Capture the cell that displays the provided text and extract its (X, Y) central coordinate. 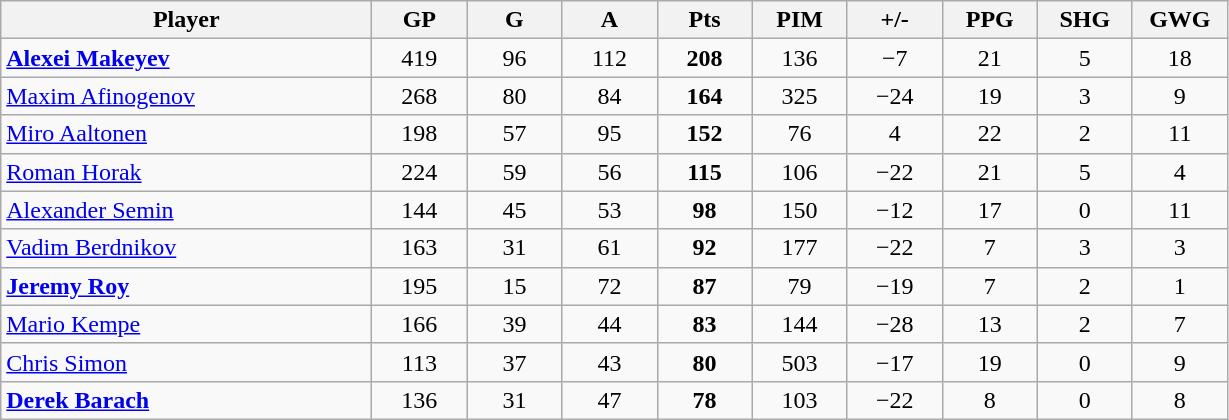
PPG (990, 20)
Maxim Afinogenov (186, 96)
166 (420, 324)
−12 (894, 210)
Jeremy Roy (186, 286)
43 (610, 362)
96 (514, 58)
150 (800, 210)
−24 (894, 96)
Roman Horak (186, 172)
163 (420, 248)
76 (800, 134)
47 (610, 400)
83 (704, 324)
22 (990, 134)
53 (610, 210)
164 (704, 96)
−28 (894, 324)
98 (704, 210)
78 (704, 400)
56 (610, 172)
37 (514, 362)
112 (610, 58)
268 (420, 96)
325 (800, 96)
113 (420, 362)
1 (1180, 286)
+/- (894, 20)
Mario Kempe (186, 324)
106 (800, 172)
39 (514, 324)
195 (420, 286)
224 (420, 172)
Alexander Semin (186, 210)
15 (514, 286)
18 (1180, 58)
84 (610, 96)
152 (704, 134)
PIM (800, 20)
Player (186, 20)
44 (610, 324)
13 (990, 324)
198 (420, 134)
87 (704, 286)
57 (514, 134)
SHG (1084, 20)
GP (420, 20)
61 (610, 248)
G (514, 20)
Miro Aaltonen (186, 134)
95 (610, 134)
Alexei Makeyev (186, 58)
Vadim Berdnikov (186, 248)
59 (514, 172)
A (610, 20)
177 (800, 248)
115 (704, 172)
503 (800, 362)
−17 (894, 362)
−19 (894, 286)
17 (990, 210)
Pts (704, 20)
45 (514, 210)
419 (420, 58)
Derek Barach (186, 400)
208 (704, 58)
103 (800, 400)
GWG (1180, 20)
72 (610, 286)
92 (704, 248)
Chris Simon (186, 362)
79 (800, 286)
−7 (894, 58)
